Return the (X, Y) coordinate for the center point of the cell that contains the specified text.  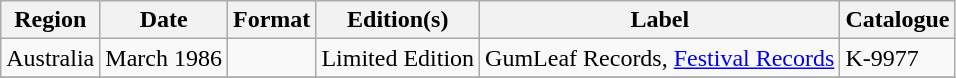
GumLeaf Records, Festival Records (660, 58)
Catalogue (898, 20)
Australia (50, 58)
Format (272, 20)
Limited Edition (398, 58)
Edition(s) (398, 20)
Region (50, 20)
Date (164, 20)
Label (660, 20)
K-9977 (898, 58)
March 1986 (164, 58)
